Output the [x, y] coordinate of the center of the cell containing the given text.  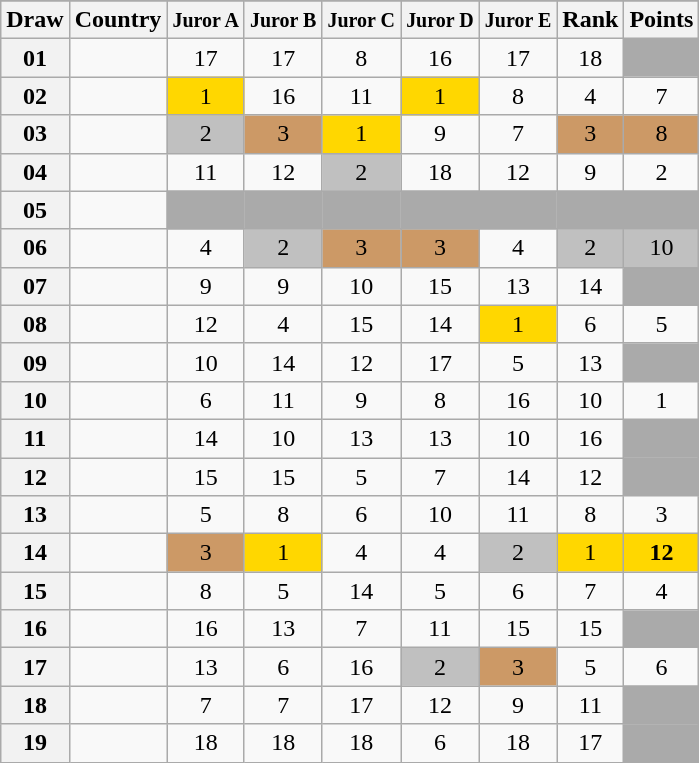
Juror D [440, 20]
09 [35, 362]
Points [662, 20]
Juror E [518, 20]
Juror A [206, 20]
Draw [35, 20]
02 [35, 96]
04 [35, 172]
08 [35, 324]
06 [35, 248]
07 [35, 286]
Country [118, 20]
03 [35, 134]
Juror B [283, 20]
01 [35, 58]
Rank [590, 20]
19 [35, 743]
05 [35, 210]
Juror C [362, 20]
